Capture the cell that displays the provided text and extract its (X, Y) central coordinate. 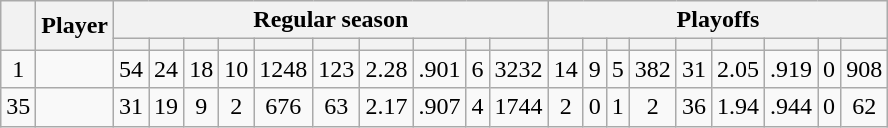
Player (75, 26)
.944 (792, 107)
14 (566, 69)
2.17 (386, 107)
382 (652, 69)
19 (166, 107)
.907 (440, 107)
24 (166, 69)
2.28 (386, 69)
5 (618, 69)
Regular season (332, 20)
62 (864, 107)
.919 (792, 69)
.901 (440, 69)
676 (284, 107)
4 (478, 107)
1.94 (738, 107)
1248 (284, 69)
35 (18, 107)
2.05 (738, 69)
63 (336, 107)
3232 (518, 69)
6 (478, 69)
123 (336, 69)
54 (132, 69)
10 (236, 69)
18 (202, 69)
Playoffs (718, 20)
908 (864, 69)
36 (694, 107)
1744 (518, 107)
